Provide the (X, Y) coordinate of the cell's center where the given text is located.  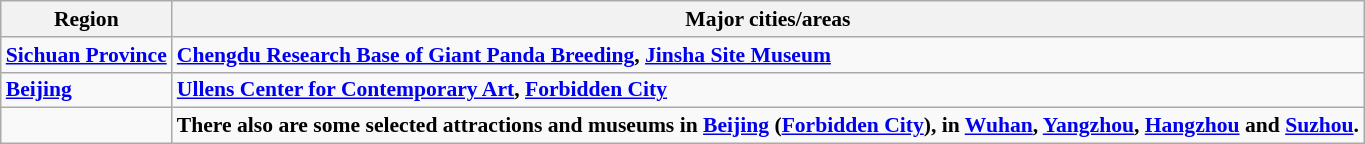
Ullens Center for Contemporary Art, Forbidden City (768, 90)
Chengdu Research Base of Giant Panda Breeding, Jinsha Site Museum (768, 55)
Region (86, 19)
There also are some selected attractions and museums in Beijing (Forbidden City), in Wuhan, Yangzhou, Hangzhou and Suzhou. (768, 126)
Beijing (86, 90)
Major cities/areas (768, 19)
Sichuan Province (86, 55)
